Provide the (X, Y) coordinate of the cell's center where the given text is located.  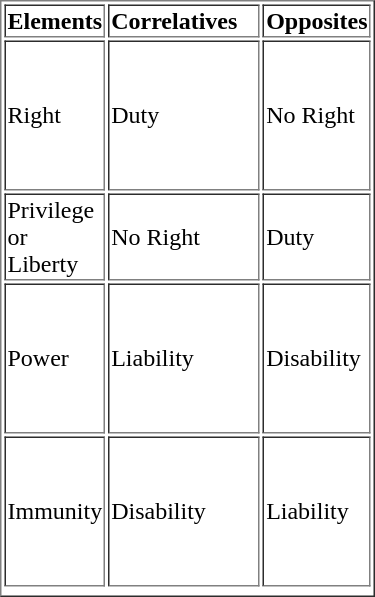
Right (54, 115)
Elements (54, 20)
Privilege or Liberty (54, 238)
Opposites (316, 20)
Power (54, 359)
Correlatives (184, 20)
Immunity (54, 511)
